Capture the cell that displays the provided text and extract its (x, y) central coordinate. 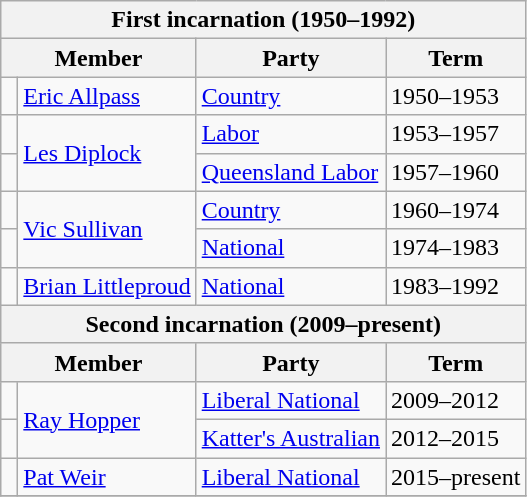
1957–1960 (456, 172)
2012–2015 (456, 438)
1974–1983 (456, 248)
First incarnation (1950–1992) (264, 20)
Brian Littleproud (107, 286)
Queensland Labor (290, 172)
Eric Allpass (107, 96)
2015–present (456, 477)
Vic Sullivan (107, 229)
1960–1974 (456, 210)
Pat Weir (107, 477)
Katter's Australian (290, 438)
1953–1957 (456, 134)
1983–1992 (456, 286)
Ray Hopper (107, 419)
2009–2012 (456, 400)
Second incarnation (2009–present) (264, 324)
Labor (290, 134)
Les Diplock (107, 153)
1950–1953 (456, 96)
